Identify which cell holds the provided text, then report its [x, y] central coordinate. 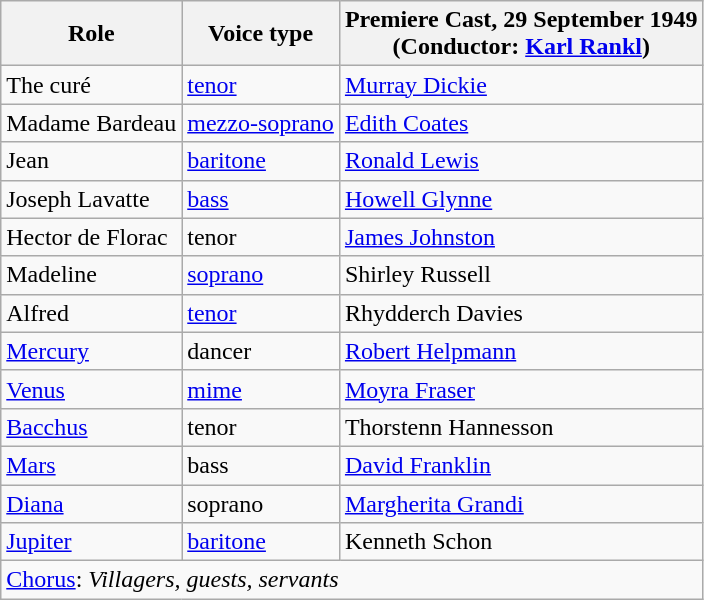
Jean [92, 161]
David Franklin [521, 465]
Moyra Fraser [521, 389]
Madeline [92, 275]
Kenneth Schon [521, 542]
Thorstenn Hannesson [521, 427]
Diana [92, 503]
Hector de Florac [92, 237]
Role [92, 34]
Shirley Russell [521, 275]
Howell Glynne [521, 199]
The curé [92, 85]
James Johnston [521, 237]
Premiere Cast, 29 September 1949(Conductor: Karl Rankl) [521, 34]
Mars [92, 465]
Madame Bardeau [92, 123]
Murray Dickie [521, 85]
dancer [261, 351]
mezzo-soprano [261, 123]
Alfred [92, 313]
Joseph Lavatte [92, 199]
Voice type [261, 34]
Bacchus [92, 427]
Margherita Grandi [521, 503]
Jupiter [92, 542]
Robert Helpmann [521, 351]
Ronald Lewis [521, 161]
Rhydderch Davies [521, 313]
Venus [92, 389]
Mercury [92, 351]
mime [261, 389]
Edith Coates [521, 123]
Chorus: Villagers, guests, servants [352, 580]
